Pinpoint the cell where the given text exists, returning its [X, Y] midpoint coordinate. 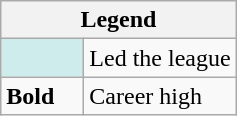
Led the league [160, 58]
Career high [160, 96]
Legend [118, 20]
Bold [42, 96]
